Provide the (x, y) coordinate of the cell's center where the given text is located.  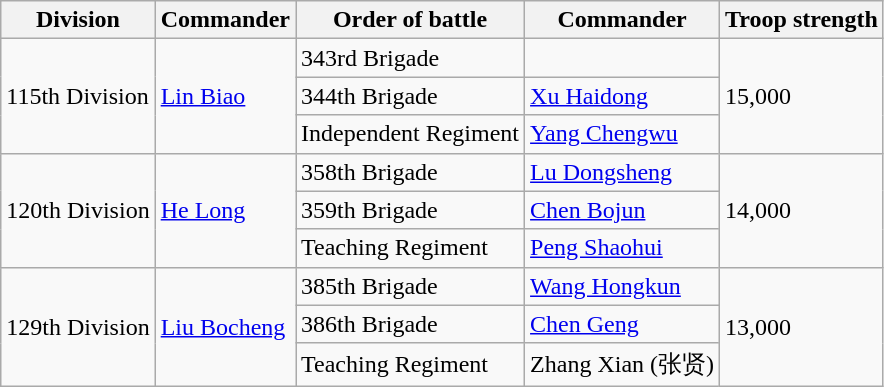
15,000 (802, 96)
Independent Regiment (410, 134)
344th Brigade (410, 96)
120th Division (78, 210)
Yang Chengwu (622, 134)
Liu Bocheng (225, 326)
115th Division (78, 96)
14,000 (802, 210)
13,000 (802, 326)
Lu Dongsheng (622, 172)
Xu Haidong (622, 96)
343rd Brigade (410, 58)
Troop strength (802, 20)
359th Brigade (410, 210)
386th Brigade (410, 324)
Lin Biao (225, 96)
Zhang Xian (张贤) (622, 364)
Peng Shaohui (622, 248)
385th Brigade (410, 286)
Chen Geng (622, 324)
Division (78, 20)
Order of battle (410, 20)
Chen Bojun (622, 210)
358th Brigade (410, 172)
He Long (225, 210)
Wang Hongkun (622, 286)
129th Division (78, 326)
